Determine the [x, y] coordinate at the center of the cell enclosing the given text.  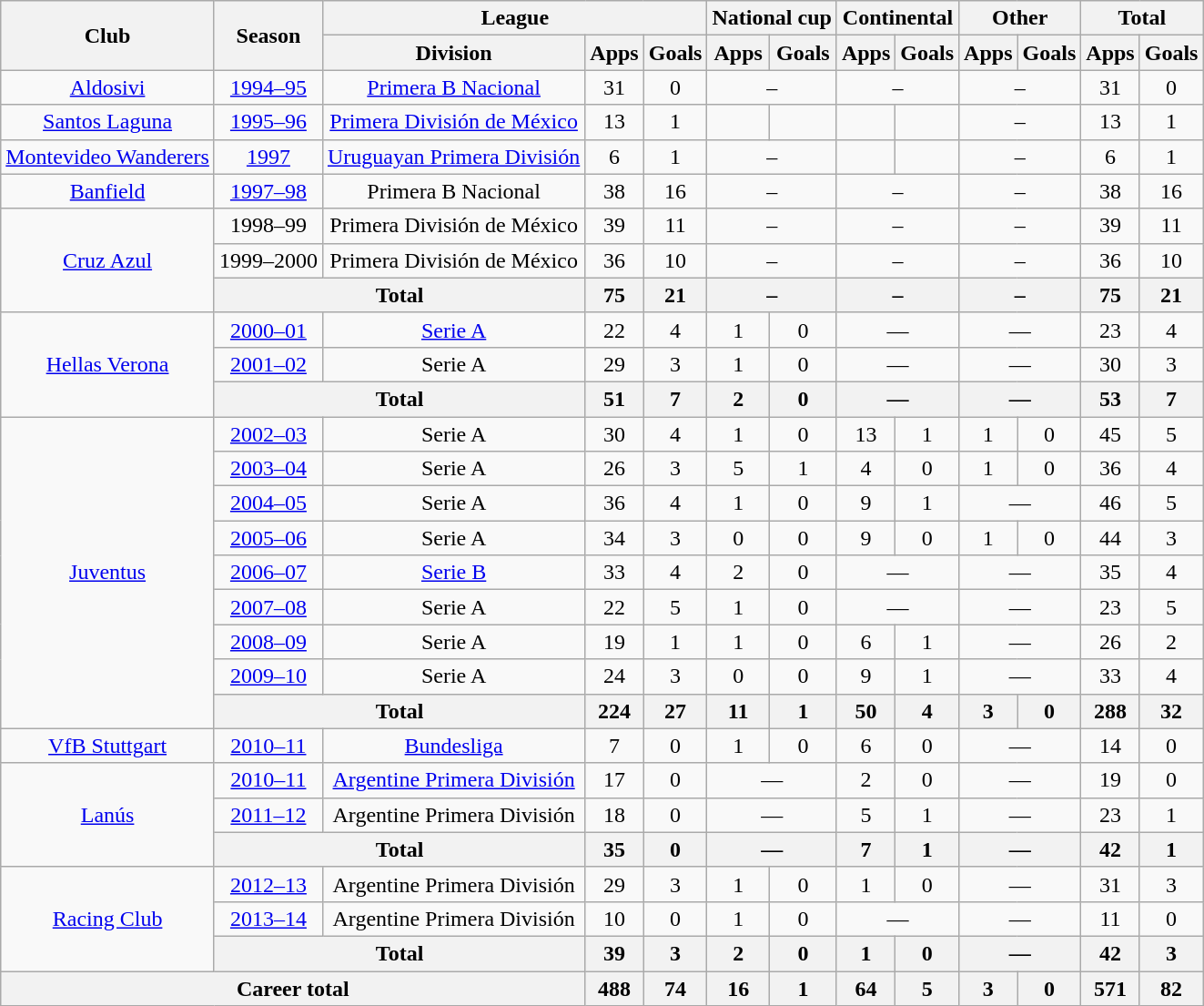
2002–03 [268, 434]
2011–12 [268, 815]
Hellas Verona [107, 364]
2013–14 [268, 919]
Other [1020, 18]
Santos Laguna [107, 122]
Continental [897, 18]
32 [1171, 711]
Bundesliga [453, 746]
74 [675, 988]
Uruguayan Primera División [453, 157]
Club [107, 36]
1997–98 [268, 191]
Racing Club [107, 919]
Division [453, 53]
2005–06 [268, 538]
50 [865, 711]
2000–01 [268, 330]
2004–05 [268, 503]
Lanús [107, 815]
14 [1110, 746]
45 [1110, 434]
288 [1110, 711]
Serie B [453, 573]
2008–09 [268, 642]
64 [865, 988]
1994–95 [268, 87]
571 [1110, 988]
Banfield [107, 191]
Cruz Azul [107, 260]
1997 [268, 157]
National cup [772, 18]
2003–04 [268, 469]
46 [1110, 503]
1995–96 [268, 122]
18 [614, 815]
VfB Stuttgart [107, 746]
24 [614, 676]
Season [268, 36]
27 [675, 711]
51 [614, 399]
Aldosivi [107, 87]
Juventus [107, 574]
1999–2000 [268, 260]
2012–13 [268, 884]
2001–02 [268, 364]
2009–10 [268, 676]
2006–07 [268, 573]
82 [1171, 988]
34 [614, 538]
2007–08 [268, 607]
Montevideo Wanderers [107, 157]
17 [614, 780]
44 [1110, 538]
488 [614, 988]
League [515, 18]
224 [614, 711]
1998–99 [268, 226]
Career total [293, 988]
53 [1110, 399]
